Detect which cell encompasses the target text, then output its [x, y] center coordinate. 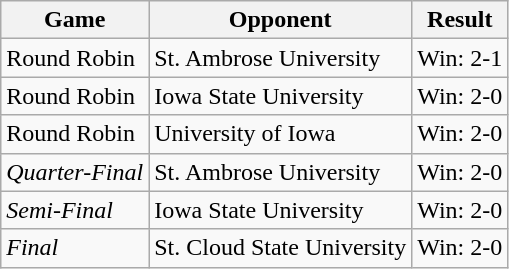
Final [75, 248]
Result [460, 20]
Game [75, 20]
Opponent [280, 20]
University of Iowa [280, 134]
St. Cloud State University [280, 248]
Quarter-Final [75, 172]
Semi-Final [75, 210]
Win: 2-1 [460, 58]
